Determine the [x, y] coordinate at the center of the cell enclosing the given text.  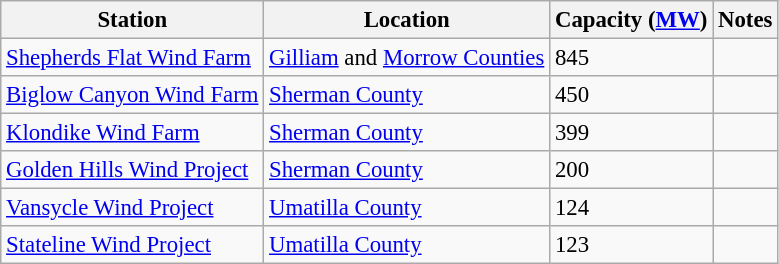
Gilliam and Morrow Counties [407, 58]
Biglow Canyon Wind Farm [132, 95]
399 [632, 133]
Shepherds Flat Wind Farm [132, 58]
Vansycle Wind Project [132, 208]
Klondike Wind Farm [132, 133]
450 [632, 95]
Stateline Wind Project [132, 245]
Golden Hills Wind Project [132, 170]
Capacity (MW) [632, 20]
200 [632, 170]
Notes [746, 20]
124 [632, 208]
Station [132, 20]
123 [632, 245]
Location [407, 20]
845 [632, 58]
